Output the (X, Y) coordinate of the center of the cell containing the given text.  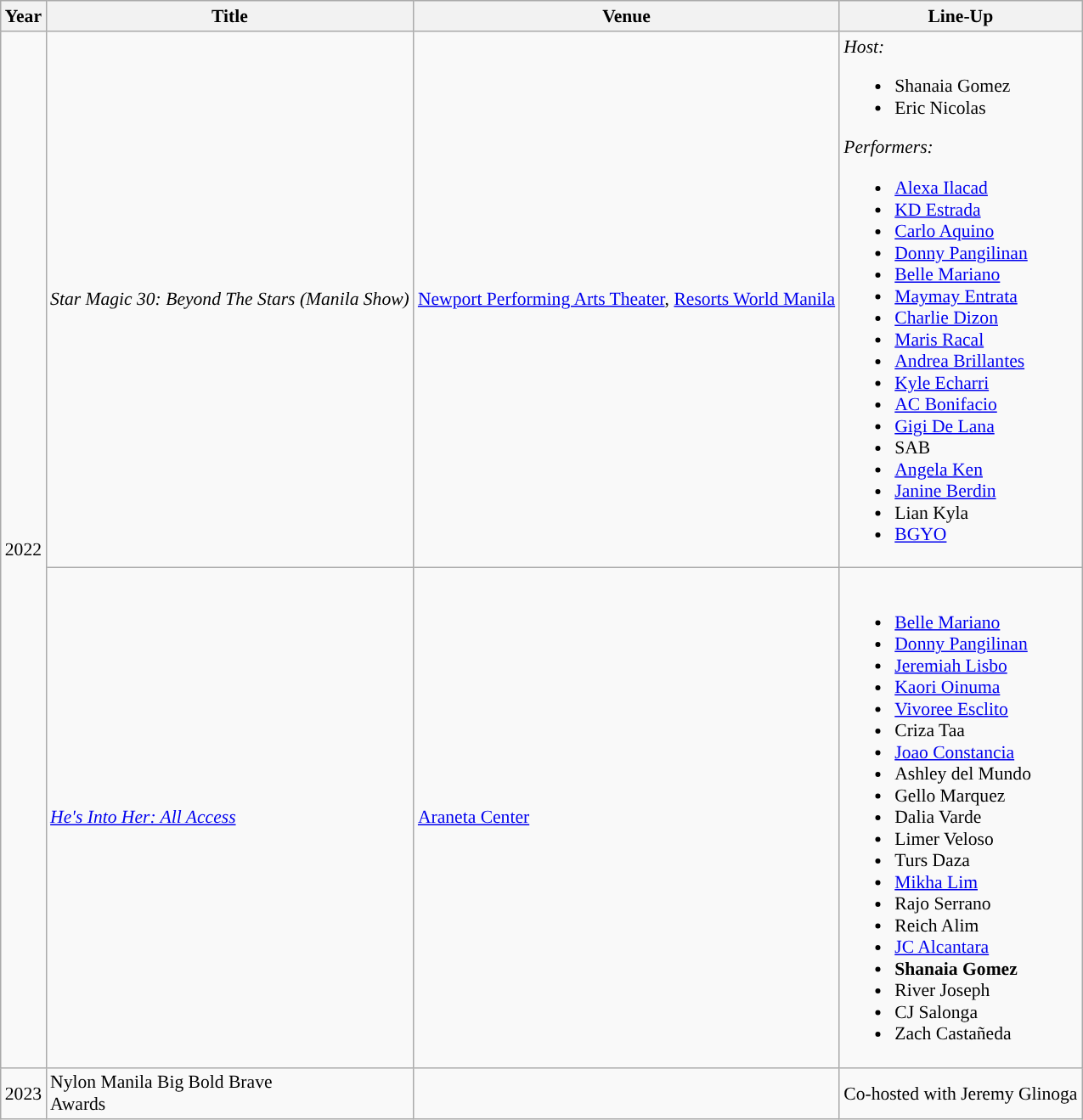
Co-hosted with Jeremy Glinoga (960, 1094)
Venue (627, 16)
Star Magic 30: Beyond The Stars (Manila Show) (229, 300)
Araneta Center (627, 819)
Year (24, 16)
2022 (24, 550)
Nylon Manila Big Bold BraveAwards (229, 1094)
2023 (24, 1094)
Newport Performing Arts Theater, Resorts World Manila (627, 300)
Line-Up (960, 16)
He's Into Her: All Access (229, 819)
Title (229, 16)
